Pinpoint the cell where the given text exists, returning its [X, Y] midpoint coordinate. 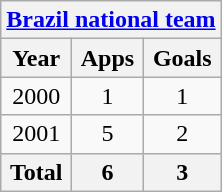
5 [108, 134]
2 [182, 134]
Total [36, 172]
2000 [36, 96]
3 [182, 172]
6 [108, 172]
Goals [182, 58]
Apps [108, 58]
Brazil national team [111, 20]
Year [36, 58]
2001 [36, 134]
